Scan for the cell matching the given text and deliver its (x, y) coordinate at center. 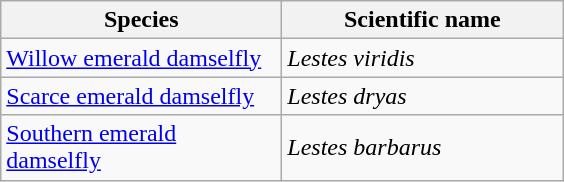
Southern emerald damselfly (142, 148)
Scientific name (422, 20)
Scarce emerald damselfly (142, 96)
Species (142, 20)
Willow emerald damselfly (142, 58)
Lestes dryas (422, 96)
Lestes viridis (422, 58)
Lestes barbarus (422, 148)
